Return the [x, y] coordinate for the center point of the cell that contains the specified text.  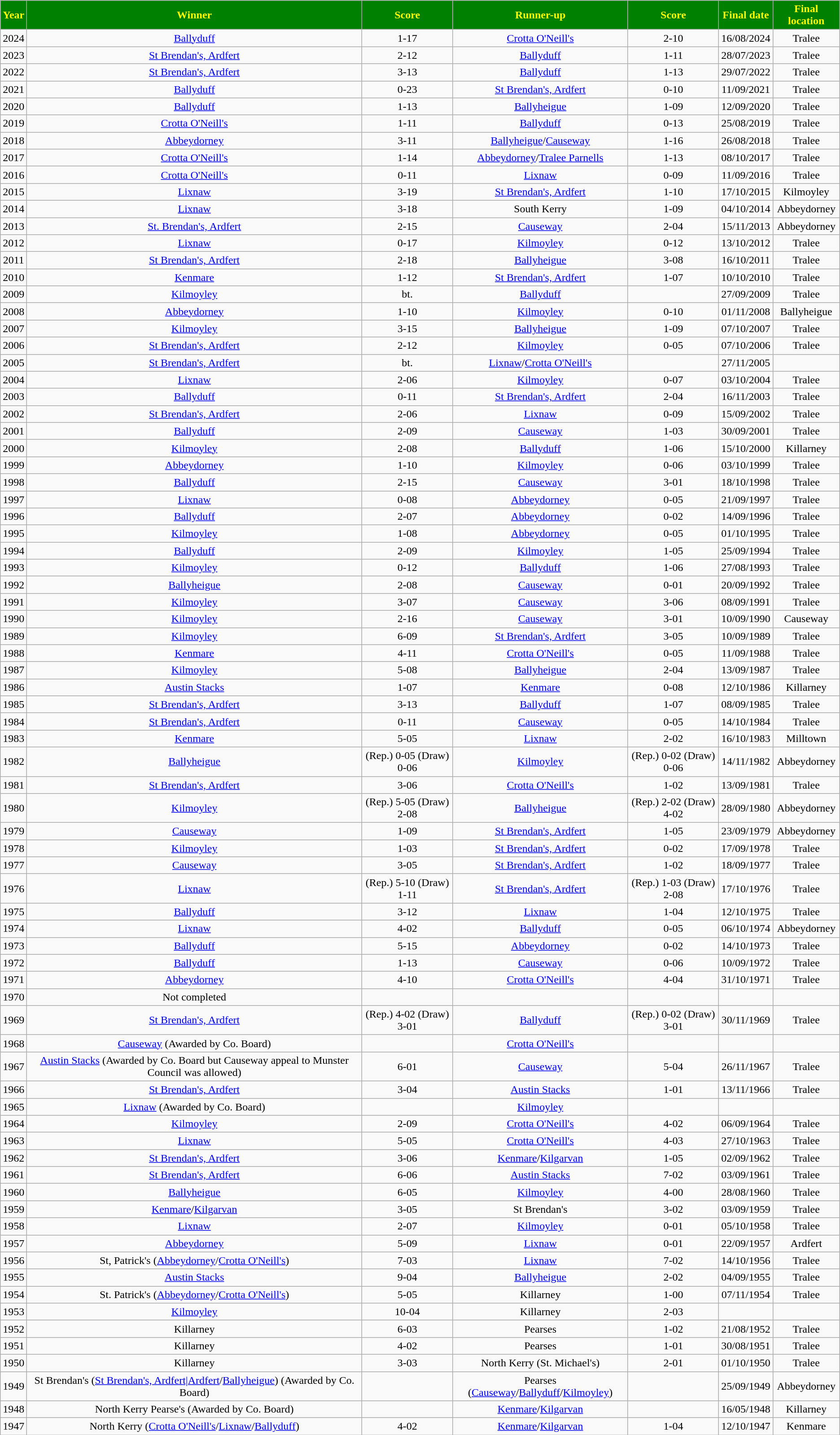
1963 [13, 1141]
1978 [13, 848]
6-05 [407, 1192]
2002 [13, 414]
1-14 [407, 158]
St Brendan's (St Brendan's, Ardfert|Ardfert/Ballyheigue) (Awarded by Co. Board) [195, 1386]
2018 [13, 140]
0-23 [407, 89]
Pearses (Causeway/Ballyduff/Kilmoyley) [540, 1386]
2019 [13, 123]
6-01 [407, 1066]
1949 [13, 1386]
13/09/1981 [746, 785]
15/09/2002 [746, 414]
(Rep.) 5-05 (Draw) 2-08 [407, 808]
2-03 [673, 1312]
1961 [13, 1175]
1951 [13, 1346]
2021 [13, 89]
2014 [13, 209]
30/09/2001 [746, 431]
St Brendan's [540, 1209]
1987 [13, 670]
1972 [13, 963]
1969 [13, 1020]
1974 [13, 929]
28/07/2023 [746, 55]
1975 [13, 912]
11/09/2021 [746, 89]
12/10/1975 [746, 912]
2022 [13, 72]
15/10/2000 [746, 448]
0-07 [673, 380]
1950 [13, 1363]
16/05/1948 [746, 1409]
3-12 [407, 912]
27/11/2005 [746, 363]
2003 [13, 397]
16/10/1983 [746, 738]
1-16 [673, 140]
Milltown [806, 738]
1-08 [407, 534]
25/08/2019 [746, 123]
03/10/1999 [746, 465]
Abbeydorney/Tralee Parnells [540, 158]
1965 [13, 1106]
2013 [13, 226]
Final date [746, 15]
13/10/2012 [746, 243]
6-09 [407, 636]
South Kerry [540, 209]
2023 [13, 55]
2008 [13, 312]
02/09/1962 [746, 1158]
2-18 [407, 260]
1971 [13, 980]
1960 [13, 1192]
14/10/1984 [746, 721]
13/11/1966 [746, 1089]
15/11/2013 [746, 226]
Year [13, 15]
1962 [13, 1158]
1-12 [407, 277]
2009 [13, 294]
2010 [13, 277]
Winner [195, 15]
18/09/1977 [746, 865]
1980 [13, 808]
1955 [13, 1277]
25/09/1994 [746, 551]
3-18 [407, 209]
03/10/2004 [746, 380]
Not completed [195, 997]
21/08/1952 [746, 1329]
1966 [13, 1089]
27/09/2009 [746, 294]
(Rep.) 0-05 (Draw) 0-06 [407, 761]
2007 [13, 329]
Ballyheigue/Causeway [540, 140]
1967 [13, 1066]
2006 [13, 346]
2012 [13, 243]
2015 [13, 192]
18/10/1998 [746, 482]
6-03 [407, 1329]
1948 [13, 1409]
5-15 [407, 946]
4-10 [407, 980]
6-06 [407, 1175]
1984 [13, 721]
2001 [13, 431]
4-11 [407, 653]
12/09/2020 [746, 106]
04/09/1955 [746, 1277]
01/10/1950 [746, 1363]
1999 [13, 465]
4-03 [673, 1141]
2-10 [673, 38]
2000 [13, 448]
1953 [13, 1312]
01/10/1995 [746, 534]
3-04 [407, 1089]
Lixnaw/Crotta O'Neill's [540, 363]
Final location [806, 15]
(Rep.) 1-03 (Draw) 2-08 [673, 889]
17/09/1978 [746, 848]
Runner-up [540, 15]
07/10/2007 [746, 329]
20/09/1992 [746, 585]
29/07/2022 [746, 72]
2024 [13, 38]
2004 [13, 380]
08/10/2017 [746, 158]
3-02 [673, 1209]
2017 [13, 158]
(Rep.) 2-02 (Draw) 4-02 [673, 808]
08/09/1985 [746, 704]
1958 [13, 1226]
28/09/1980 [746, 808]
1985 [13, 704]
1952 [13, 1329]
17/10/1976 [746, 889]
1986 [13, 687]
Causeway (Awarded by Co. Board) [195, 1043]
2005 [13, 363]
1988 [13, 653]
10-04 [407, 1312]
(Rep.) 0-02 (Draw) 0-06 [673, 761]
1970 [13, 997]
14/11/1982 [746, 761]
11/09/1988 [746, 653]
St. Patrick's (Abbeydorney/Crotta O'Neill's) [195, 1295]
26/11/1967 [746, 1066]
3-03 [407, 1363]
5-08 [407, 670]
1968 [13, 1043]
1992 [13, 585]
1-17 [407, 38]
5-04 [673, 1066]
12/10/1947 [746, 1426]
St, Patrick's (Abbeydorney/Crotta O'Neill's) [195, 1260]
Lixnaw (Awarded by Co. Board) [195, 1106]
1964 [13, 1124]
7-03 [407, 1260]
1981 [13, 785]
1997 [13, 500]
1947 [13, 1426]
06/10/1974 [746, 929]
27/10/1963 [746, 1141]
(Rep.) 5-10 (Draw) 1-11 [407, 889]
13/09/1987 [746, 670]
10/09/1989 [746, 636]
1996 [13, 517]
2-01 [673, 1363]
07/10/2006 [746, 346]
North Kerry (St. Michael's) [540, 1363]
North Kerry (Crotta O'Neill's/Lixnaw/Ballyduff) [195, 1426]
1-00 [673, 1295]
(Rep.) 0-02 (Draw) 3-01 [673, 1020]
1979 [13, 831]
5-09 [407, 1243]
03/09/1959 [746, 1209]
17/10/2015 [746, 192]
1976 [13, 889]
16/11/2003 [746, 397]
1957 [13, 1243]
Austin Stacks (Awarded by Co. Board but Causeway appeal to Munster Council was allowed) [195, 1066]
16/08/2024 [746, 38]
05/10/1958 [746, 1226]
11/09/2016 [746, 175]
1959 [13, 1209]
31/10/1971 [746, 980]
03/09/1961 [746, 1175]
25/09/1949 [746, 1386]
9-04 [407, 1277]
01/11/2008 [746, 312]
10/09/1990 [746, 619]
27/08/1993 [746, 568]
3-08 [673, 260]
16/10/2011 [746, 260]
23/09/1979 [746, 831]
04/10/2014 [746, 209]
1994 [13, 551]
07/11/1954 [746, 1295]
Ardfert [806, 1243]
1990 [13, 619]
1956 [13, 1260]
1989 [13, 636]
10/10/2010 [746, 277]
1954 [13, 1295]
1991 [13, 602]
2016 [13, 175]
28/08/1960 [746, 1192]
1995 [13, 534]
2020 [13, 106]
22/09/1957 [746, 1243]
30/08/1951 [746, 1346]
2-16 [407, 619]
North Kerry Pearse's (Awarded by Co. Board) [195, 1409]
12/10/1986 [746, 687]
0-17 [407, 243]
1998 [13, 482]
3-07 [407, 602]
26/08/2018 [746, 140]
(Rep.) 4-02 (Draw) 3-01 [407, 1020]
10/09/1972 [746, 963]
21/09/1997 [746, 500]
0-13 [673, 123]
3-19 [407, 192]
3-11 [407, 140]
1982 [13, 761]
14/10/1973 [746, 946]
1977 [13, 865]
3-15 [407, 329]
14/09/1996 [746, 517]
1993 [13, 568]
08/09/1991 [746, 602]
St. Brendan's, Ardfert [195, 226]
4-00 [673, 1192]
2011 [13, 260]
4-04 [673, 980]
1973 [13, 946]
30/11/1969 [746, 1020]
06/09/1964 [746, 1124]
1983 [13, 738]
14/10/1956 [746, 1260]
